Capture the cell that displays the provided text and extract its [x, y] central coordinate. 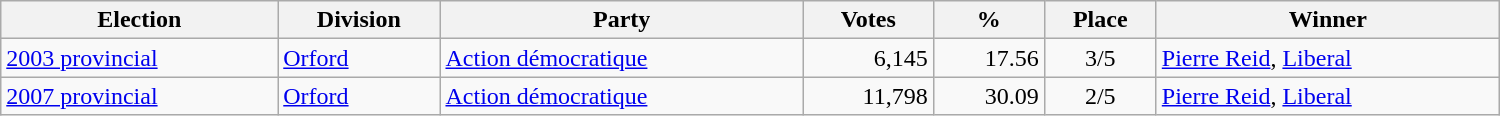
Division [359, 20]
2/5 [1100, 96]
Winner [1328, 20]
17.56 [988, 58]
Party [622, 20]
11,798 [868, 96]
Votes [868, 20]
3/5 [1100, 58]
Election [140, 20]
2003 provincial [140, 58]
2007 provincial [140, 96]
6,145 [868, 58]
30.09 [988, 96]
Place [1100, 20]
% [988, 20]
